Return (x, y) of the center of cell containing provided text 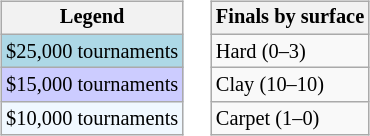
Legend (92, 18)
Hard (0–3) (290, 51)
Carpet (1–0) (290, 119)
Finals by surface (290, 18)
$25,000 tournaments (92, 51)
Clay (10–10) (290, 85)
$15,000 tournaments (92, 85)
$10,000 tournaments (92, 119)
